Return [X, Y] of the center of cell containing provided text 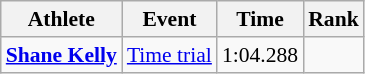
Shane Kelly [62, 55]
Time [260, 19]
1:04.288 [260, 55]
Time trial [170, 55]
Event [170, 19]
Rank [334, 19]
Athlete [62, 19]
